For the text-containing cell, return its midpoint in (X, Y) coordinate format. 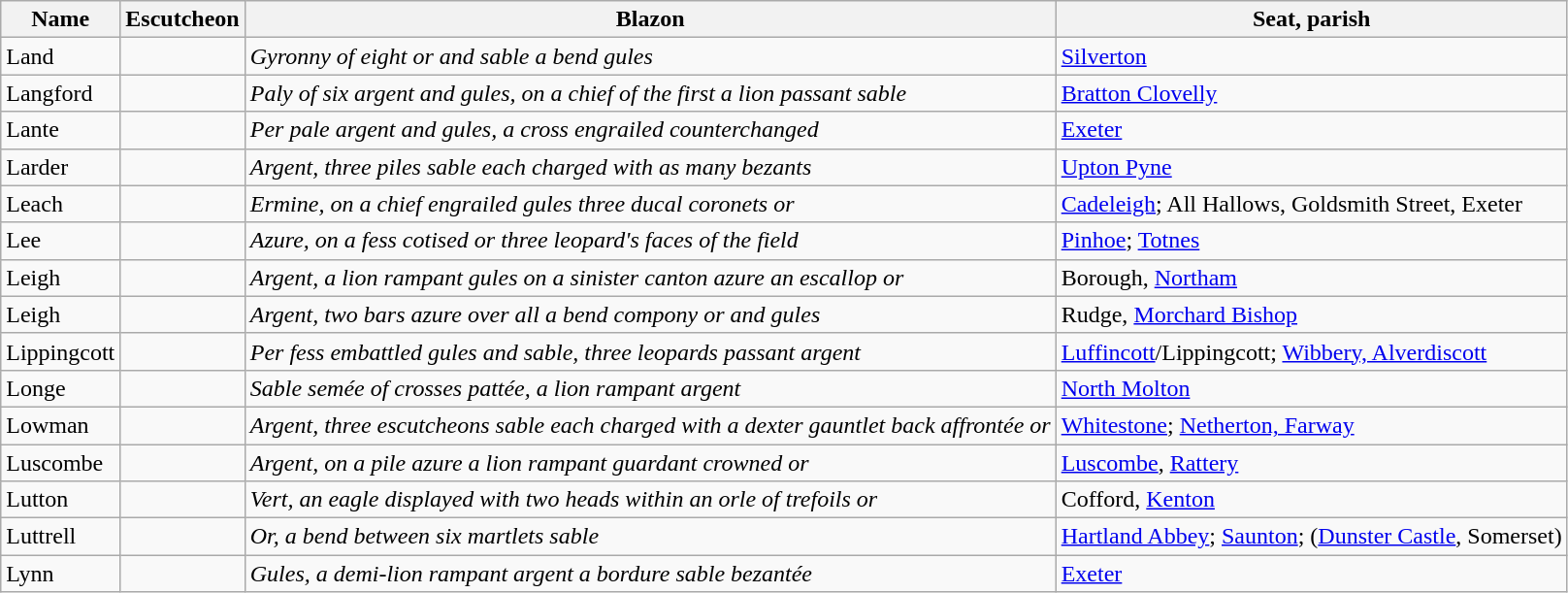
Argent, a lion rampant gules on a sinister canton azure an escallop or (650, 278)
Luttrell (60, 537)
Argent, on a pile azure a lion rampant guardant crowned or (650, 463)
Vert, an eagle displayed with two heads within an orle of trefoils or (650, 500)
Per pale argent and gules, a cross engrailed counterchanged (650, 130)
Azure, on a fess cotised or three leopard's faces of the field (650, 241)
Lynn (60, 574)
Silverton (1312, 56)
Per fess embattled gules and sable, three leopards passant argent (650, 351)
Blazon (650, 19)
Land (60, 56)
Langford (60, 93)
Borough, Northam (1312, 278)
Paly of six argent and gules, on a chief of the first a lion passant sable (650, 93)
Gyronny of eight or and sable a bend gules (650, 56)
Or, a bend between six martlets sable (650, 537)
Hartland Abbey; Saunton; (Dunster Castle, Somerset) (1312, 537)
Lee (60, 241)
Name (60, 19)
Luscombe (60, 463)
Bratton Clovelly (1312, 93)
Lutton (60, 500)
Seat, parish (1312, 19)
Cadeleigh; All Hallows, Goldsmith Street, Exeter (1312, 204)
Whitestone; Netherton, Farway (1312, 425)
Sable semée of crosses pattée, a lion rampant argent (650, 388)
Lippingcott (60, 351)
Gules, a demi-lion rampant argent a bordure sable bezantée (650, 574)
Upton Pyne (1312, 167)
Rudge, Morchard Bishop (1312, 314)
Lowman (60, 425)
Luffincott/Lippingcott; Wibbery, Alverdiscott (1312, 351)
Cofford, Kenton (1312, 500)
Ermine, on a chief engrailed gules three ducal coronets or (650, 204)
Argent, three piles sable each charged with as many bezants (650, 167)
Pinhoe; Totnes (1312, 241)
Escutcheon (182, 19)
Luscombe, Rattery (1312, 463)
Larder (60, 167)
Longe (60, 388)
North Molton (1312, 388)
Argent, two bars azure over all a bend compony or and gules (650, 314)
Argent, three escutcheons sable each charged with a dexter gauntlet back affrontée or (650, 425)
Lante (60, 130)
Leach (60, 204)
